Return the [x, y] coordinate for the center point of the cell that contains the specified text.  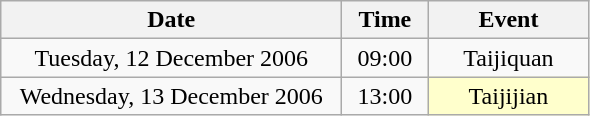
Taijiquan [508, 58]
Date [172, 20]
Wednesday, 13 December 2006 [172, 96]
09:00 [385, 58]
Time [385, 20]
13:00 [385, 96]
Event [508, 20]
Tuesday, 12 December 2006 [172, 58]
Taijijian [508, 96]
